Identify which cell holds the provided text, then report its (X, Y) central coordinate. 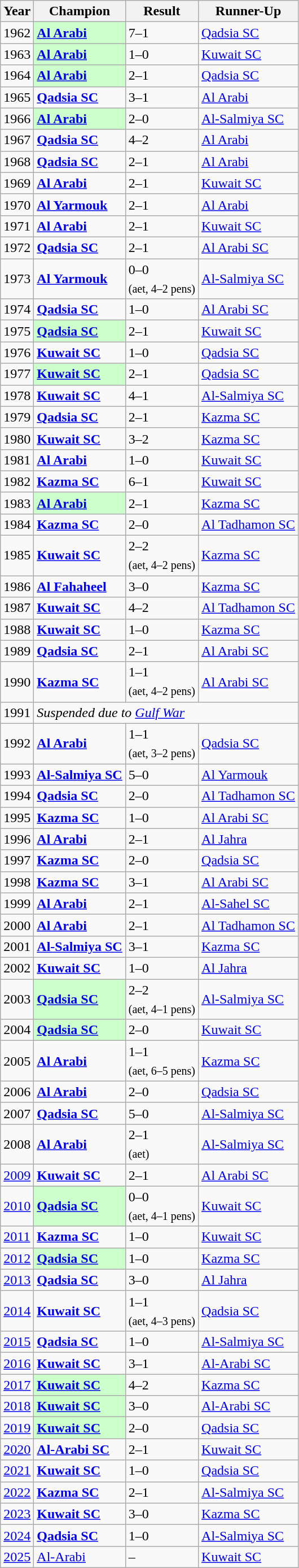
Suspended due to Gulf War (166, 713)
2023 (17, 1514)
1993 (17, 775)
Al-Arabi (80, 1557)
2006 (17, 1092)
Runner-Up (248, 11)
6–1 (161, 481)
2011 (17, 1237)
1981 (17, 460)
1976 (17, 353)
1980 (17, 438)
2024 (17, 1535)
0–0(aet, 4–2 pens) (161, 279)
1998 (17, 882)
3–2 (161, 438)
1999 (17, 904)
2010 (17, 1206)
2003 (17, 999)
1977 (17, 374)
1982 (17, 481)
1968 (17, 162)
1990 (17, 681)
1967 (17, 140)
1965 (17, 97)
1989 (17, 651)
1969 (17, 183)
1992 (17, 744)
1970 (17, 205)
2000 (17, 925)
1–1(aet, 4–2 pens) (161, 681)
2–1(aet) (161, 1144)
1984 (17, 524)
1–1(aet, 6–5 pens) (161, 1061)
7–1 (161, 33)
2–2(aet, 4–2 pens) (161, 556)
Champion (80, 11)
1975 (17, 331)
2008 (17, 1144)
2004 (17, 1030)
1986 (17, 587)
Al Fahaheel (80, 587)
1996 (17, 839)
1978 (17, 396)
2009 (17, 1175)
– (161, 1557)
2017 (17, 1385)
2002 (17, 968)
1987 (17, 608)
1973 (17, 279)
2013 (17, 1280)
1962 (17, 33)
1995 (17, 818)
2014 (17, 1311)
1963 (17, 54)
2007 (17, 1113)
Al-Sahel SC (248, 904)
0–0(aet, 4–1 pens) (161, 1206)
1997 (17, 861)
2001 (17, 946)
2020 (17, 1449)
1985 (17, 556)
1991 (17, 713)
1971 (17, 226)
2022 (17, 1492)
1964 (17, 76)
2015 (17, 1342)
2005 (17, 1061)
1966 (17, 119)
2021 (17, 1471)
2018 (17, 1406)
1–1(aet, 3–2 pens) (161, 744)
4–1 (161, 396)
1974 (17, 310)
2012 (17, 1258)
Year (17, 11)
2–2(aet, 4–1 pens) (161, 999)
1994 (17, 796)
2025 (17, 1557)
2019 (17, 1428)
1–1(aet, 4–3 pens) (161, 1311)
2016 (17, 1363)
1972 (17, 247)
1979 (17, 417)
1983 (17, 503)
1988 (17, 629)
Result (161, 11)
